Return (x, y) of the center of cell containing provided text 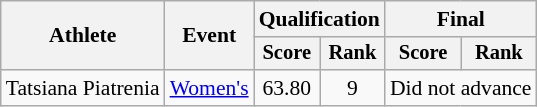
Athlete (83, 36)
Final (461, 19)
Did not advance (461, 88)
Tatsiana Piatrenia (83, 88)
63.80 (287, 88)
9 (352, 88)
Women's (210, 88)
Event (210, 36)
Qualification (320, 19)
